Return (X, Y) of the center of cell containing provided text 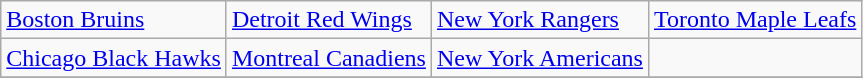
Chicago Black Hawks (114, 58)
Boston Bruins (114, 20)
New York Americans (540, 58)
New York Rangers (540, 20)
Montreal Canadiens (328, 58)
Detroit Red Wings (328, 20)
Toronto Maple Leafs (754, 20)
